Pinpoint the cell where the given text exists, returning its [x, y] midpoint coordinate. 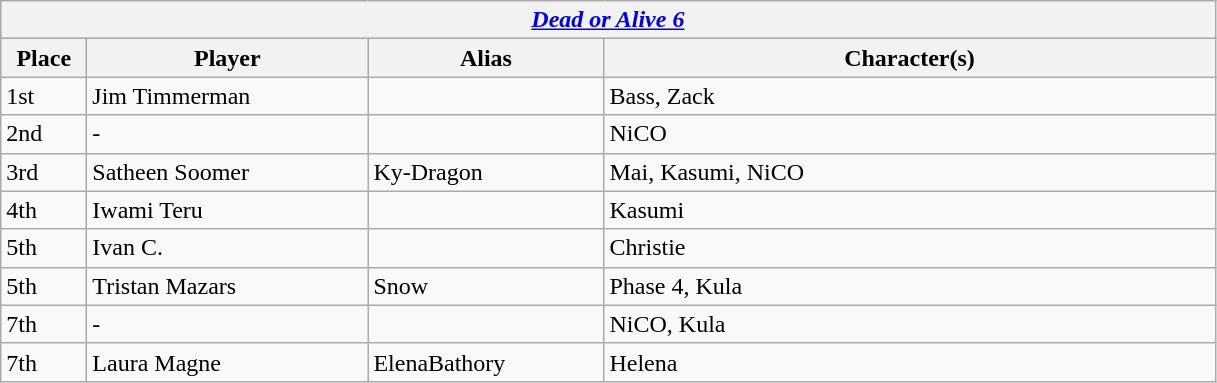
Mai, Kasumi, NiCO [910, 172]
Kasumi [910, 210]
Helena [910, 362]
Dead or Alive 6 [608, 20]
ElenaBathory [486, 362]
Place [44, 58]
Iwami Teru [228, 210]
Laura Magne [228, 362]
NiCO, Kula [910, 324]
2nd [44, 134]
Alias [486, 58]
1st [44, 96]
Ky-Dragon [486, 172]
Jim Timmerman [228, 96]
Player [228, 58]
Phase 4, Kula [910, 286]
Christie [910, 248]
4th [44, 210]
Ivan C. [228, 248]
Tristan Mazars [228, 286]
Character(s) [910, 58]
3rd [44, 172]
Satheen Soomer [228, 172]
Snow [486, 286]
Bass, Zack [910, 96]
NiCO [910, 134]
